Find where the given text appears and provide that cell's center as [X, Y] coordinate. 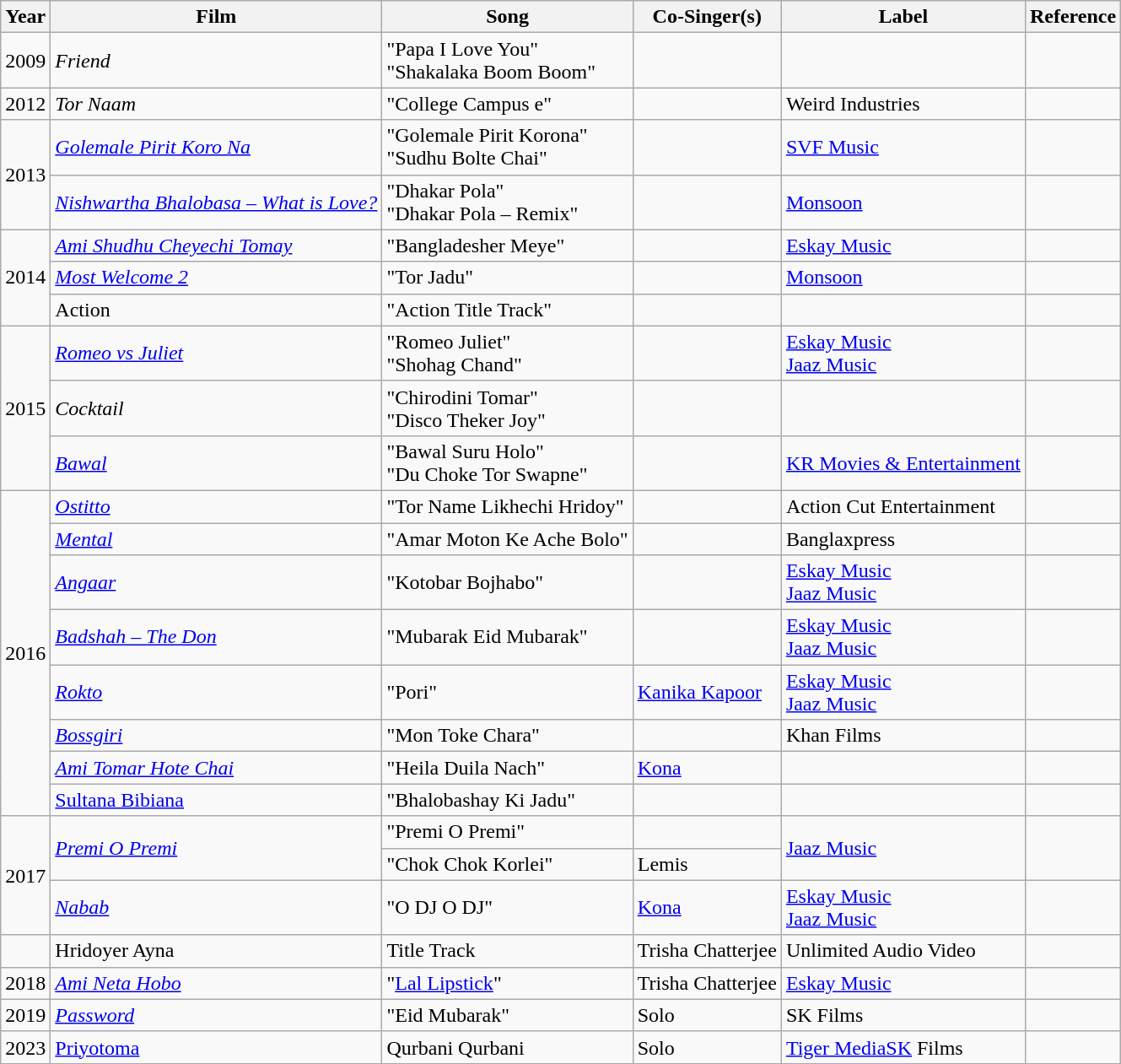
Year [25, 17]
SVF Music [903, 147]
"Eid Mubarak" [508, 1015]
Kanika Kapoor [707, 692]
Film [216, 17]
"Lal Lipstick" [508, 983]
Unlimited Audio Video [903, 951]
Tiger MediaSK Films [903, 1047]
"Mon Toke Chara" [508, 736]
Action [216, 310]
Hridoyer Ayna [216, 951]
"Bhalobashay Ki Jadu" [508, 800]
Sultana Bibiana [216, 800]
"Tor Name Likhechi Hridoy" [508, 506]
Nishwartha Bhalobasa – What is Love? [216, 203]
Ami Tomar Hote Chai [216, 768]
"Amar Moton Ke Ache Bolo" [508, 539]
SK Films [903, 1015]
"Dhakar Pola""Dhakar Pola – Remix" [508, 203]
Nabab [216, 908]
"Chirodini Tomar""Disco Theker Joy" [508, 408]
Banglaxpress [903, 539]
2009 [25, 61]
"Heila Duila Nach" [508, 768]
"Golemale Pirit Korona""Sudhu Bolte Chai" [508, 147]
Bawal [216, 462]
2019 [25, 1015]
Mental [216, 539]
Rokto [216, 692]
2023 [25, 1047]
"Premi O Premi" [508, 832]
Qurbani Qurbani [508, 1047]
"Bawal Suru Holo""Du Choke Tor Swapne" [508, 462]
Tor Naam [216, 104]
2017 [25, 876]
"O DJ O DJ" [508, 908]
Lemis [707, 864]
"Mubarak Eid Mubarak" [508, 638]
"College Campus e" [508, 104]
"Action Title Track" [508, 310]
"Papa I Love You""Shakalaka Boom Boom" [508, 61]
Priyotoma [216, 1047]
Angaar [216, 582]
Reference [1073, 17]
Label [903, 17]
Password [216, 1015]
2014 [25, 278]
Ostitto [216, 506]
Bossgiri [216, 736]
"Tor Jadu" [508, 278]
Romeo vs Juliet [216, 353]
2016 [25, 653]
Action Cut Entertainment [903, 506]
Friend [216, 61]
2013 [25, 175]
Co-Singer(s) [707, 17]
Most Welcome 2 [216, 278]
"Chok Chok Korlei" [508, 864]
"Pori" [508, 692]
Ami Neta Hobo [216, 983]
Weird Industries [903, 104]
KR Movies & Entertainment [903, 462]
Badshah – The Don [216, 638]
2018 [25, 983]
Golemale Pirit Koro Na [216, 147]
Khan Films [903, 736]
Cocktail [216, 408]
2012 [25, 104]
Ami Shudhu Cheyechi Tomay [216, 246]
Premi O Premi [216, 848]
2015 [25, 408]
Jaaz Music [903, 848]
Title Track [508, 951]
Song [508, 17]
"Bangladesher Meye" [508, 246]
"Kotobar Bojhabo" [508, 582]
"Romeo Juliet""Shohag Chand" [508, 353]
